Determine the (x, y) coordinate at the center of the cell enclosing the given text.  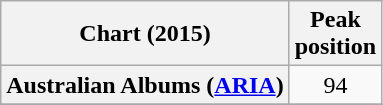
94 (335, 85)
Australian Albums (ARIA) (145, 85)
Peakposition (335, 34)
Chart (2015) (145, 34)
